Provide the [x, y] coordinate of the cell's center where the given text is located.  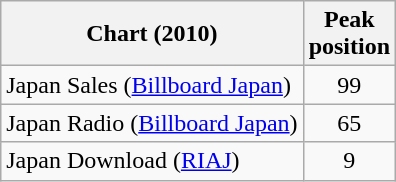
Japan Sales (Billboard Japan) [152, 85]
99 [349, 85]
Japan Download (RIAJ) [152, 161]
9 [349, 161]
Peakposition [349, 34]
Japan Radio (Billboard Japan) [152, 123]
65 [349, 123]
Chart (2010) [152, 34]
